Pinpoint the cell where the given text exists, returning its [X, Y] midpoint coordinate. 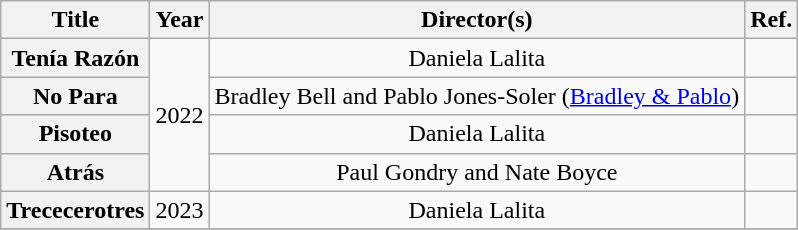
Pisoteo [76, 134]
Bradley Bell and Pablo Jones-Soler (Bradley & Pablo) [477, 96]
Paul Gondry and Nate Boyce [477, 172]
2022 [180, 115]
Trececerotres [76, 210]
Year [180, 20]
Director(s) [477, 20]
Atrás [76, 172]
Tenía Razón [76, 58]
Ref. [772, 20]
2023 [180, 210]
No Para [76, 96]
Title [76, 20]
